Scan for the cell matching the given text and deliver its (X, Y) coordinate at center. 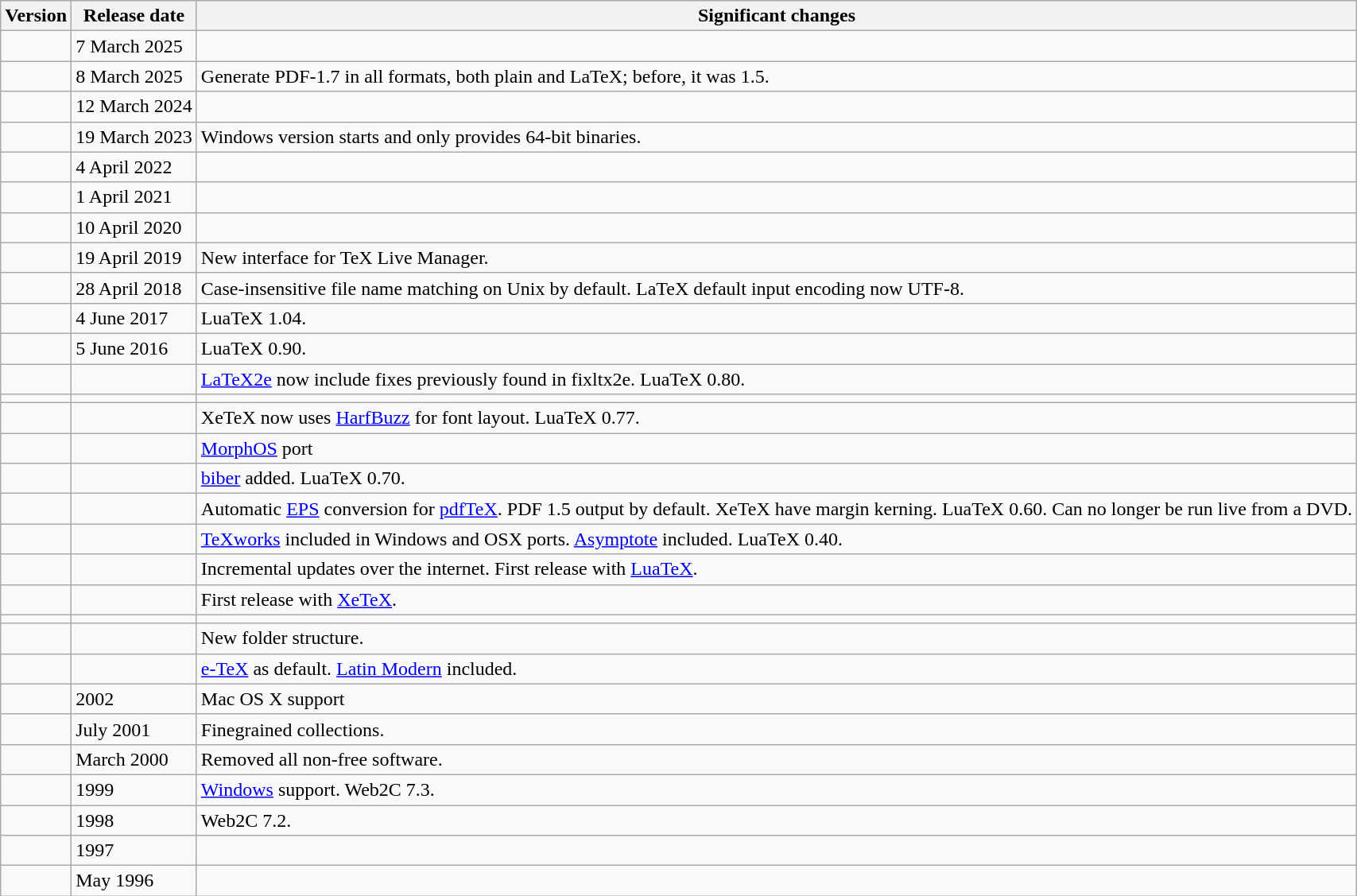
Generate PDF-1.7 in all formats, both plain and LaTeX; before, it was 1.5. (776, 76)
2002 (134, 699)
Windows support. Web2C 7.3. (776, 789)
Web2C 7.2. (776, 820)
Finegrained collections. (776, 729)
1999 (134, 789)
19 March 2023 (134, 137)
Automatic EPS conversion for pdfTeX. PDF 1.5 output by default. XeTeX have margin kerning. LuaTeX 0.60. Can no longer be run live from a DVD. (776, 509)
5 June 2016 (134, 348)
12 March 2024 (134, 107)
New interface for TeX Live Manager. (776, 258)
MorphOS port (776, 448)
Removed all non-free software. (776, 759)
Version (37, 16)
4 April 2022 (134, 167)
LuaTeX 0.90. (776, 348)
Windows version starts and only provides 64-bit binaries. (776, 137)
1 April 2021 (134, 197)
May 1996 (134, 881)
1997 (134, 851)
7 March 2025 (134, 46)
Release date (134, 16)
8 March 2025 (134, 76)
LaTeX2e now include fixes previously found in fixltx2e. LuaTeX 0.80. (776, 379)
TeXworks included in Windows and OSX ports. Asymptote included. LuaTeX 0.40. (776, 539)
4 June 2017 (134, 318)
Incremental updates over the internet. First release with LuaTeX. (776, 569)
New folder structure. (776, 638)
19 April 2019 (134, 258)
First release with XeTeX. (776, 599)
Significant changes (776, 16)
LuaTeX 1.04. (776, 318)
XeTeX now uses HarfBuzz for font layout. LuaTeX 0.77. (776, 418)
Case-insensitive file name matching on Unix by default. LaTeX default input encoding now UTF-8. (776, 288)
July 2001 (134, 729)
biber added. LuaTeX 0.70. (776, 479)
28 April 2018 (134, 288)
10 April 2020 (134, 227)
1998 (134, 820)
e-TeX as default. Latin Modern included. (776, 669)
Mac OS X support (776, 699)
March 2000 (134, 759)
